Output the (X, Y) coordinate of the center of the cell containing the given text.  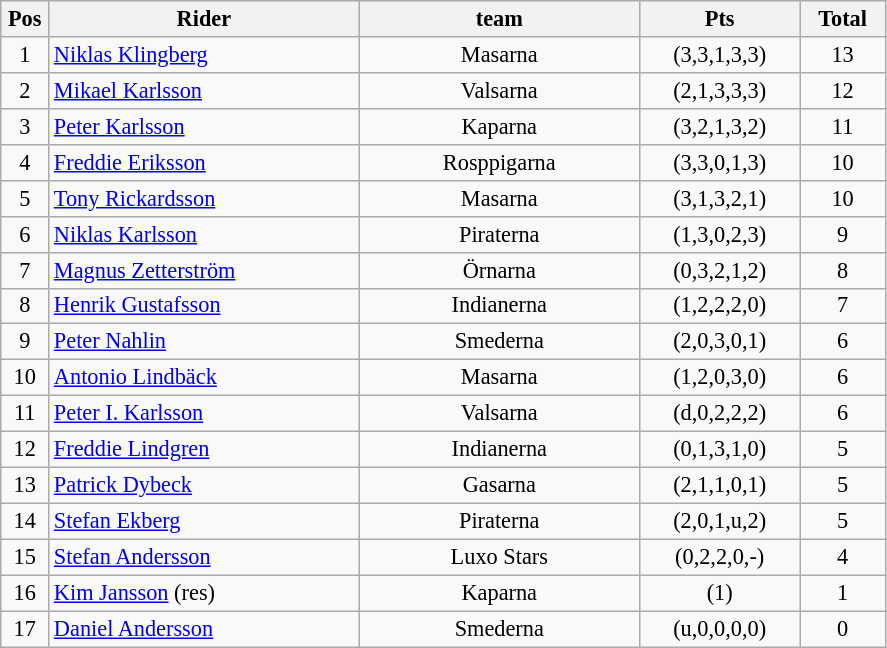
(0,3,2,1,2) (719, 270)
0 (842, 629)
team (499, 19)
Freddie Lindgren (204, 450)
(2,1,3,3,3) (719, 90)
(3,2,1,3,2) (719, 126)
(u,0,0,0,0) (719, 629)
Pos (25, 19)
Niklas Klingberg (204, 55)
(2,1,1,0,1) (719, 485)
(3,1,3,2,1) (719, 198)
Gasarna (499, 485)
2 (25, 90)
(1,3,0,2,3) (719, 234)
Patrick Dybeck (204, 485)
Örnarna (499, 270)
(2,0,3,0,1) (719, 342)
17 (25, 629)
Magnus Zetterström (204, 270)
Rider (204, 19)
(0,1,3,1,0) (719, 450)
Antonio Lindbäck (204, 378)
Henrik Gustafsson (204, 306)
16 (25, 593)
Kim Jansson (res) (204, 593)
(3,3,1,3,3) (719, 55)
Stefan Andersson (204, 557)
Stefan Ekberg (204, 521)
3 (25, 126)
Luxo Stars (499, 557)
Peter Nahlin (204, 342)
Freddie Eriksson (204, 162)
(3,3,0,1,3) (719, 162)
Total (842, 19)
Peter Karlsson (204, 126)
(d,0,2,2,2) (719, 414)
(0,2,2,0,-) (719, 557)
Peter I. Karlsson (204, 414)
Pts (719, 19)
(2,0,1,u,2) (719, 521)
(1,2,2,2,0) (719, 306)
15 (25, 557)
Daniel Andersson (204, 629)
Mikael Karlsson (204, 90)
(1,2,0,3,0) (719, 378)
(1) (719, 593)
Niklas Karlsson (204, 234)
14 (25, 521)
Tony Rickardsson (204, 198)
Rosppigarna (499, 162)
